Detect which cell encompasses the target text, then output its (x, y) center coordinate. 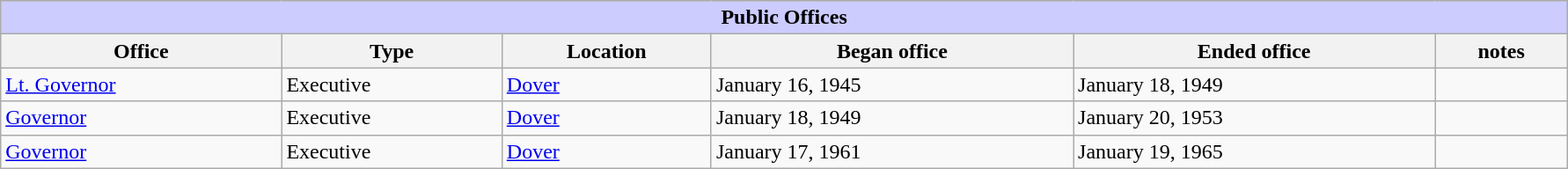
Began office (892, 51)
Lt. Governor (141, 84)
notes (1501, 51)
January 20, 1953 (1255, 118)
Type (392, 51)
Ended office (1255, 51)
January 17, 1961 (892, 151)
January 19, 1965 (1255, 151)
Public Offices (785, 18)
Office (141, 51)
Location (606, 51)
January 16, 1945 (892, 84)
